Find where the given text appears and provide that cell's center as (X, Y) coordinate. 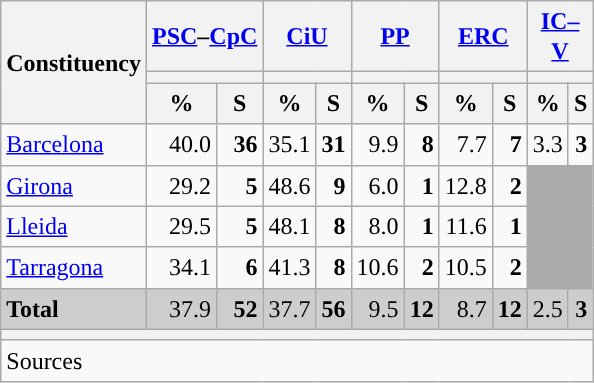
9.9 (378, 144)
8.7 (466, 308)
Total (74, 308)
Constituency (74, 62)
10.6 (378, 268)
35.1 (290, 144)
34.1 (181, 268)
29.2 (181, 186)
41.3 (290, 268)
2.5 (548, 308)
Barcelona (74, 144)
7.7 (466, 144)
6 (240, 268)
56 (334, 308)
48.1 (290, 226)
52 (240, 308)
3.3 (548, 144)
8.0 (378, 226)
9.5 (378, 308)
48.6 (290, 186)
CiU (307, 36)
Lleida (74, 226)
36 (240, 144)
7 (510, 144)
IC–V (560, 36)
PP (395, 36)
9 (334, 186)
Girona (74, 186)
29.5 (181, 226)
37.9 (181, 308)
Sources (297, 360)
11.6 (466, 226)
Tarragona (74, 268)
ERC (483, 36)
PSC–CpC (204, 36)
31 (334, 144)
10.5 (466, 268)
37.7 (290, 308)
12.8 (466, 186)
6.0 (378, 186)
40.0 (181, 144)
